Search for the cell housing the specified text and yield its [x, y] center coordinate. 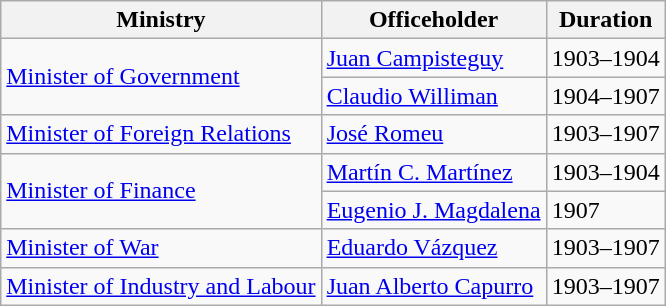
Duration [606, 20]
Minister of Foreign Relations [161, 134]
Minister of Industry and Labour [161, 286]
Minister of Finance [161, 191]
Officeholder [434, 20]
1904–1907 [606, 96]
Minister of War [161, 248]
Eduardo Vázquez [434, 248]
Juan Campisteguy [434, 58]
Claudio Williman [434, 96]
Eugenio J. Magdalena [434, 210]
Juan Alberto Capurro [434, 286]
José Romeu [434, 134]
Minister of Government [161, 77]
Ministry [161, 20]
Martín C. Martínez [434, 172]
1907 [606, 210]
